Detect which cell encompasses the target text, then output its [x, y] center coordinate. 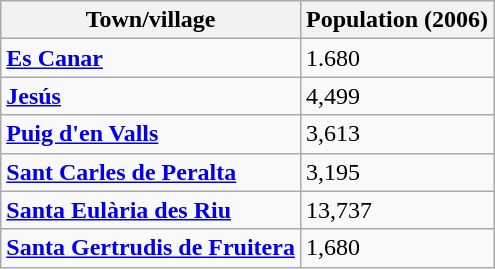
3,613 [396, 134]
Sant Carles de Peralta [151, 172]
1.680 [396, 58]
Es Canar [151, 58]
Town/village [151, 20]
13,737 [396, 210]
1,680 [396, 248]
Santa Gertrudis de Fruitera [151, 248]
3,195 [396, 172]
Jesús [151, 96]
Santa Eulària des Riu [151, 210]
Puig d'en Valls [151, 134]
Population (2006) [396, 20]
4,499 [396, 96]
